Detect which cell encompasses the target text, then output its [X, Y] center coordinate. 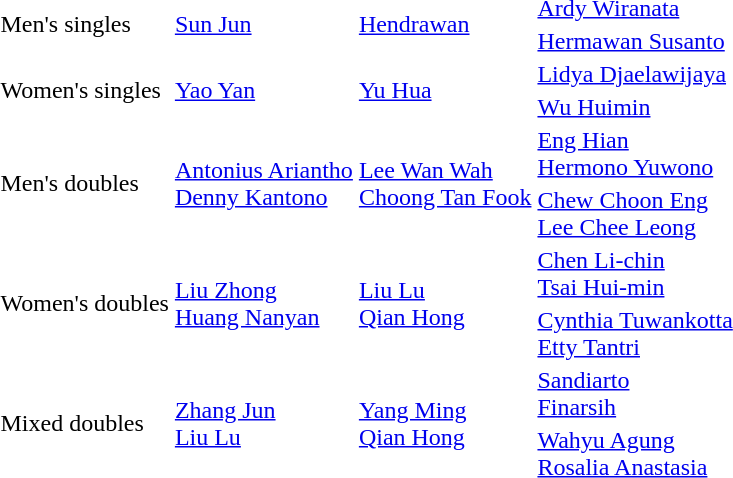
Antonius Ariantho Denny Kantono [264, 184]
Liu Lu Qian Hong [445, 304]
Yu Hua [445, 90]
Liu Zhong Huang Nanyan [264, 304]
Lee Wan Wah Choong Tan Fook [445, 184]
Yao Yan [264, 90]
